Search for the cell housing the specified text and yield its (x, y) center coordinate. 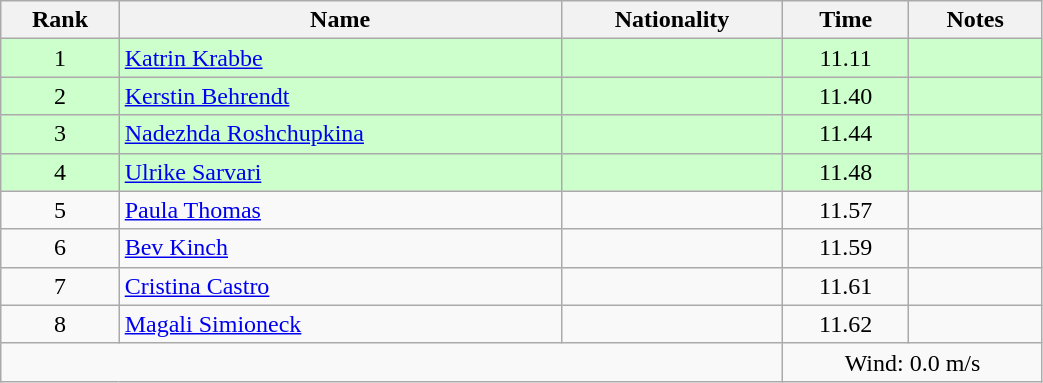
Cristina Castro (340, 286)
Wind: 0.0 m/s (912, 362)
11.48 (846, 172)
11.11 (846, 58)
3 (60, 134)
1 (60, 58)
11.57 (846, 210)
8 (60, 324)
11.40 (846, 96)
Ulrike Sarvari (340, 172)
Notes (975, 20)
11.62 (846, 324)
11.44 (846, 134)
Nadezhda Roshchupkina (340, 134)
Magali Simioneck (340, 324)
Katrin Krabbe (340, 58)
7 (60, 286)
Kerstin Behrendt (340, 96)
4 (60, 172)
Name (340, 20)
Paula Thomas (340, 210)
Bev Kinch (340, 248)
6 (60, 248)
11.61 (846, 286)
Time (846, 20)
11.59 (846, 248)
Rank (60, 20)
5 (60, 210)
Nationality (672, 20)
2 (60, 96)
